Detect which cell encompasses the target text, then output its (X, Y) center coordinate. 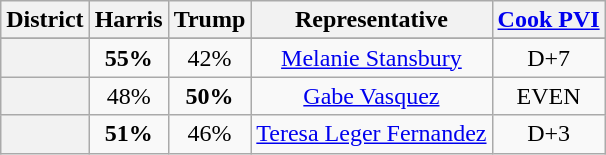
50% (210, 96)
Trump (210, 20)
EVEN (548, 96)
51% (128, 134)
D+7 (548, 58)
Melanie Stansbury (372, 58)
Representative (372, 20)
Gabe Vasquez (372, 96)
Cook PVI (548, 20)
Harris (128, 20)
55% (128, 58)
48% (128, 96)
42% (210, 58)
46% (210, 134)
District (45, 20)
D+3 (548, 134)
Teresa Leger Fernandez (372, 134)
